Return the (X, Y) coordinate for the center point of the cell that contains the specified text.  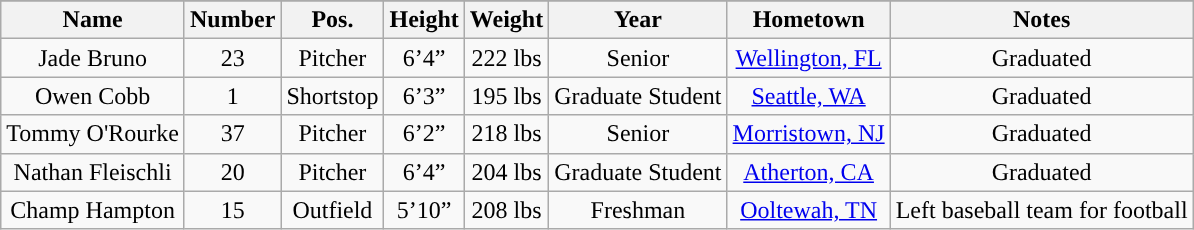
Nathan Fleischli (93, 172)
208 lbs (506, 210)
23 (232, 58)
Jade Bruno (93, 58)
Morristown, NJ (808, 134)
195 lbs (506, 96)
222 lbs (506, 58)
Shortstop (332, 96)
Freshman (638, 210)
37 (232, 134)
Year (638, 20)
1 (232, 96)
15 (232, 210)
218 lbs (506, 134)
Notes (1042, 20)
204 lbs (506, 172)
Ooltewah, TN (808, 210)
Height (424, 20)
6’2” (424, 134)
Number (232, 20)
Left baseball team for football (1042, 210)
6’3” (424, 96)
Name (93, 20)
Champ Hampton (93, 210)
Pos. (332, 20)
Wellington, FL (808, 58)
Hometown (808, 20)
Weight (506, 20)
20 (232, 172)
Seattle, WA (808, 96)
Owen Cobb (93, 96)
Tommy O'Rourke (93, 134)
5’10” (424, 210)
Atherton, CA (808, 172)
Outfield (332, 210)
